Search for the cell housing the specified text and yield its (X, Y) center coordinate. 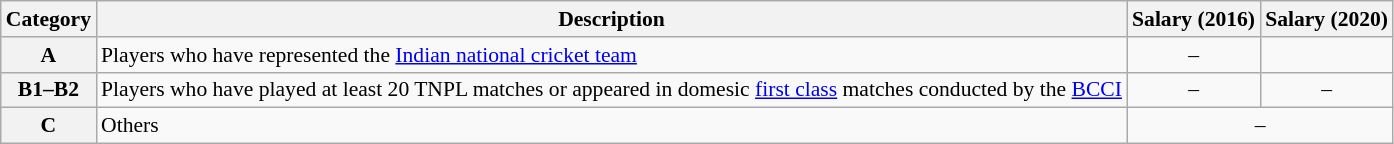
Salary (2020) (1326, 19)
Salary (2016) (1194, 19)
A (48, 55)
Players who have played at least 20 TNPL matches or appeared in domesic first class matches conducted by the BCCI (612, 90)
Description (612, 19)
Others (612, 126)
Players who have represented the Indian national cricket team (612, 55)
B1–B2 (48, 90)
Category (48, 19)
C (48, 126)
